For the text-containing cell, return its midpoint in [X, Y] coordinate format. 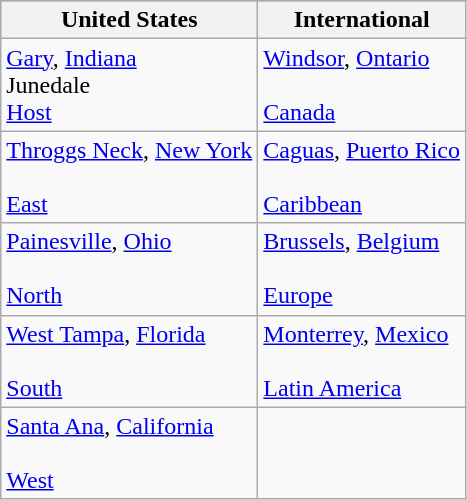
Monterrey, MexicoLatin America [362, 361]
Caguas, Puerto RicoCaribbean [362, 177]
Gary, IndianaJunedaleHost [130, 85]
Windsor, OntarioCanada [362, 85]
Painesville, OhioNorth [130, 269]
West Tampa, FloridaSouth [130, 361]
United States [130, 20]
International [362, 20]
Santa Ana, CaliforniaWest [130, 453]
Brussels, BelgiumEurope [362, 269]
Throggs Neck, New YorkEast [130, 177]
